Return the (x, y) coordinate for the center point of the cell that contains the specified text.  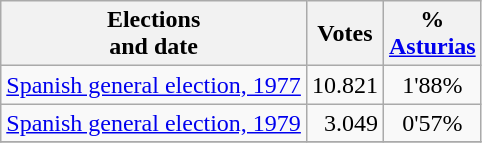
Votes (344, 34)
Electionsand date (154, 34)
1'88% (432, 85)
Spanish general election, 1979 (154, 123)
%Asturias (432, 34)
Spanish general election, 1977 (154, 85)
0'57% (432, 123)
3.049 (344, 123)
10.821 (344, 85)
